Identify which cell holds the provided text, then report its (x, y) central coordinate. 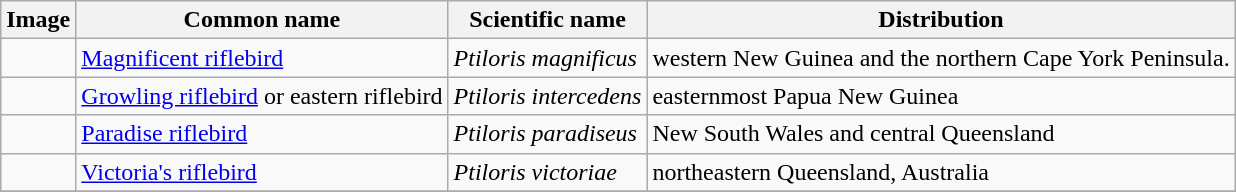
Ptiloris magnificus (548, 58)
Ptiloris intercedens (548, 96)
Distribution (941, 20)
northeastern Queensland, Australia (941, 172)
Common name (262, 20)
Magnificent riflebird (262, 58)
Growling riflebird or eastern riflebird (262, 96)
Victoria's riflebird (262, 172)
Paradise riflebird (262, 134)
Scientific name (548, 20)
western New Guinea and the northern Cape York Peninsula. (941, 58)
Ptiloris paradiseus (548, 134)
Ptiloris victoriae (548, 172)
easternmost Papua New Guinea (941, 96)
New South Wales and central Queensland (941, 134)
Image (38, 20)
